Locate the cell with the specified text and output its (x, y) center coordinate. 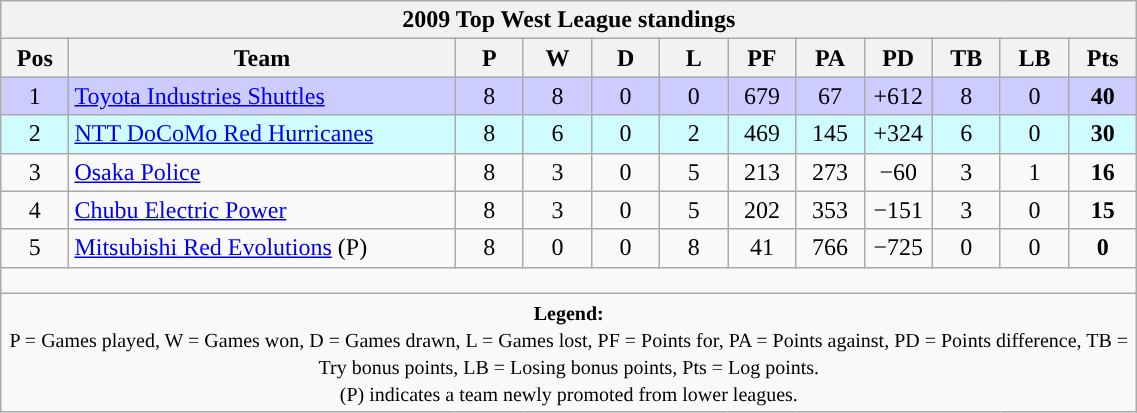
L (694, 58)
30 (1103, 134)
2009 Top West League standings (569, 20)
Team (262, 58)
PA (830, 58)
145 (830, 134)
Toyota Industries Shuttles (262, 96)
+324 (898, 134)
PD (898, 58)
W (557, 58)
4 (35, 210)
41 (762, 248)
NTT DoCoMo Red Hurricanes (262, 134)
−60 (898, 172)
67 (830, 96)
+612 (898, 96)
−151 (898, 210)
P (489, 58)
Chubu Electric Power (262, 210)
16 (1103, 172)
LB (1034, 58)
15 (1103, 210)
D (625, 58)
469 (762, 134)
766 (830, 248)
Osaka Police (262, 172)
TB (966, 58)
Pts (1103, 58)
PF (762, 58)
213 (762, 172)
202 (762, 210)
−725 (898, 248)
Pos (35, 58)
Mitsubishi Red Evolutions (P) (262, 248)
273 (830, 172)
679 (762, 96)
353 (830, 210)
40 (1103, 96)
